Detect which cell encompasses the target text, then output its [X, Y] center coordinate. 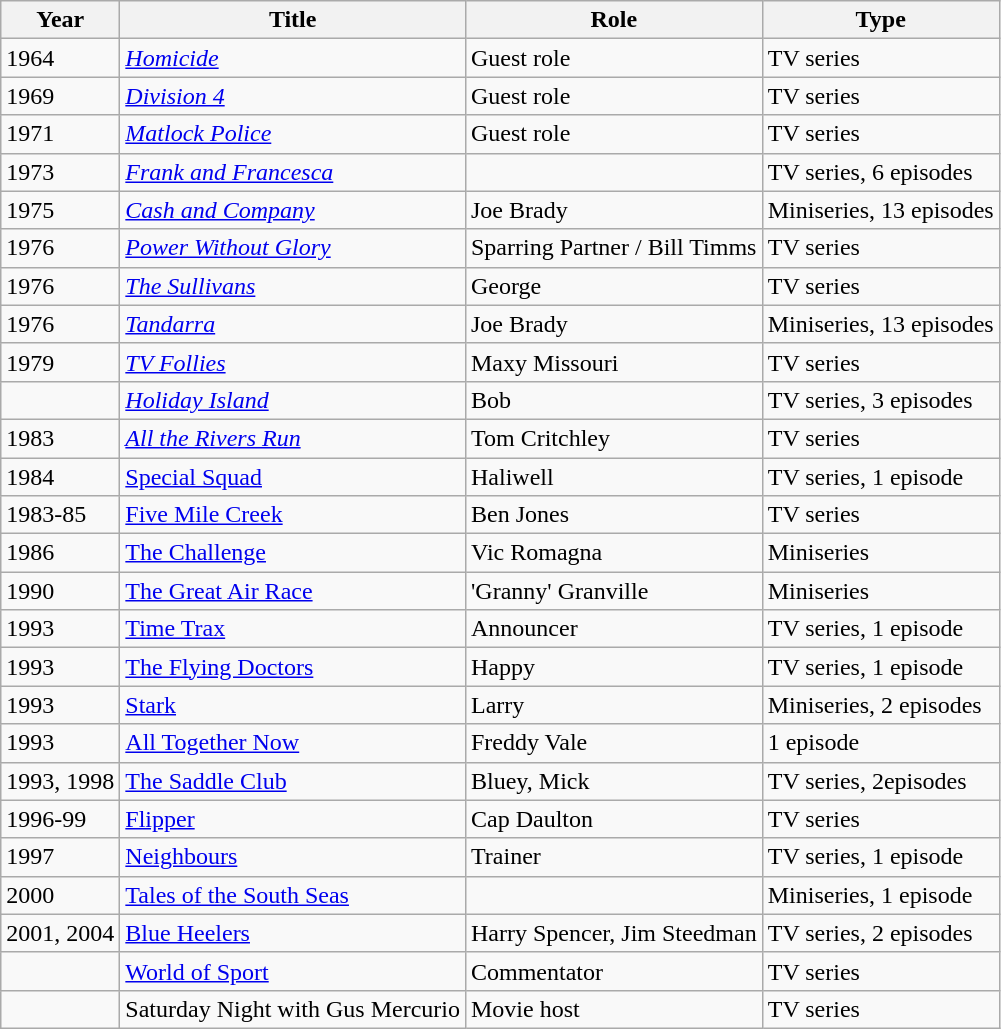
Sparring Partner / Bill Timms [614, 248]
1975 [60, 210]
Type [880, 20]
Neighbours [293, 857]
Harry Spencer, Jim Steedman [614, 933]
1969 [60, 96]
Ben Jones [614, 515]
1971 [60, 134]
TV series, 2 episodes [880, 933]
1986 [60, 553]
Happy [614, 667]
Year [60, 20]
All the Rivers Run [293, 438]
Commentator [614, 971]
Tales of the South Seas [293, 895]
1993, 1998 [60, 781]
Blue Heelers [293, 933]
TV series, 6 episodes [880, 172]
The Saddle Club [293, 781]
Holiday Island [293, 400]
Role [614, 20]
The Challenge [293, 553]
The Sullivans [293, 286]
World of Sport [293, 971]
The Great Air Race [293, 591]
Tandarra [293, 324]
1997 [60, 857]
TV Follies [293, 362]
All Together Now [293, 743]
2001, 2004 [60, 933]
Miniseries, 2 episodes [880, 705]
TV series, 2episodes [880, 781]
Bob [614, 400]
2000 [60, 895]
The Flying Doctors [293, 667]
1996-99 [60, 819]
1973 [60, 172]
Five Mile Creek [293, 515]
Cash and Company [293, 210]
Movie host [614, 1009]
1984 [60, 477]
Bluey, Mick [614, 781]
Saturday Night with Gus Mercurio [293, 1009]
Flipper [293, 819]
Freddy Vale [614, 743]
Cap Daulton [614, 819]
TV series, 3 episodes [880, 400]
Division 4 [293, 96]
George [614, 286]
1990 [60, 591]
Title [293, 20]
Maxy Missouri [614, 362]
Tom Critchley [614, 438]
Haliwell [614, 477]
1 episode [880, 743]
Stark [293, 705]
Time Trax [293, 629]
Trainer [614, 857]
Homicide [293, 58]
Miniseries, 1 episode [880, 895]
Vic Romagna [614, 553]
'Granny' Granville [614, 591]
1964 [60, 58]
1983-85 [60, 515]
1983 [60, 438]
Larry [614, 705]
Frank and Francesca [293, 172]
1979 [60, 362]
Matlock Police [293, 134]
Special Squad [293, 477]
Power Without Glory [293, 248]
Announcer [614, 629]
